For the text-containing cell, return its midpoint in (x, y) coordinate format. 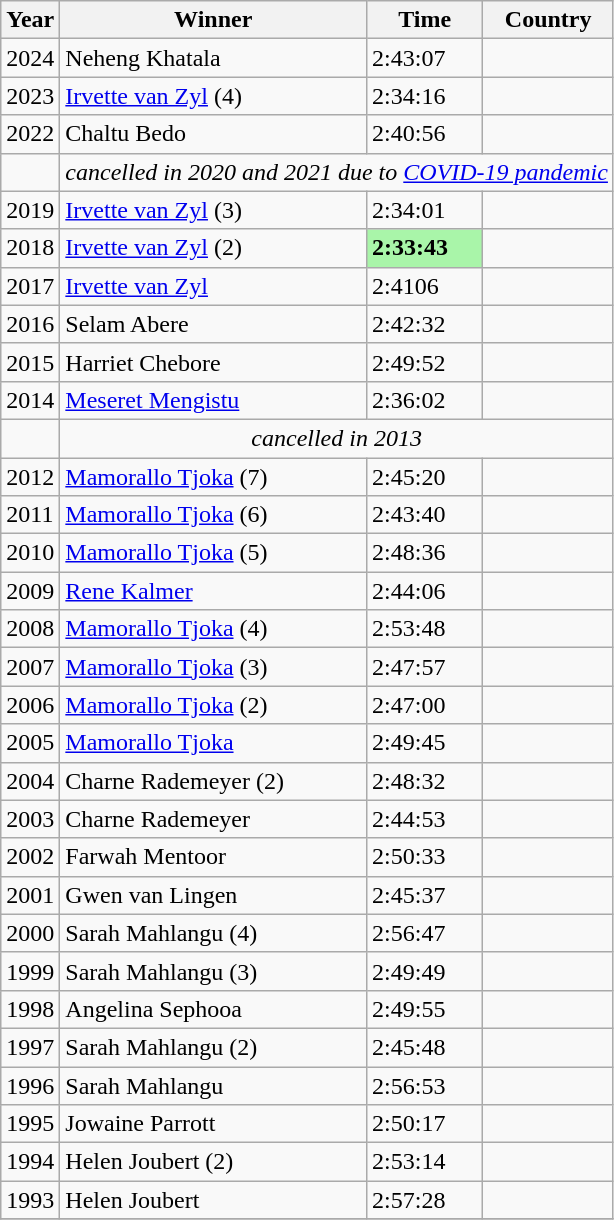
2:47:00 (425, 705)
2014 (30, 400)
2015 (30, 362)
2017 (30, 286)
2006 (30, 705)
2:34:01 (425, 210)
2:43:07 (425, 58)
Neheng Khatala (214, 58)
Charne Rademeyer (214, 819)
Selam Abere (214, 324)
2000 (30, 933)
2018 (30, 248)
Winner (214, 20)
2:50:17 (425, 1124)
2:50:33 (425, 857)
Mamorallo Tjoka (3) (214, 667)
2007 (30, 667)
2:49:55 (425, 1009)
1997 (30, 1047)
2011 (30, 515)
Mamorallo Tjoka (2) (214, 705)
2024 (30, 58)
Sarah Mahlangu (214, 1085)
2003 (30, 819)
2023 (30, 96)
2:49:49 (425, 971)
2012 (30, 477)
Harriet Chebore (214, 362)
1993 (30, 1200)
2001 (30, 895)
Gwen van Lingen (214, 895)
Jowaine Parrott (214, 1124)
2:42:32 (425, 324)
Mamorallo Tjoka (4) (214, 629)
Year (30, 20)
2:49:45 (425, 743)
2:34:16 (425, 96)
2:53:48 (425, 629)
cancelled in 2020 and 2021 due to COVID-19 pandemic (337, 172)
2:57:28 (425, 1200)
2004 (30, 781)
2:40:56 (425, 134)
2008 (30, 629)
2:49:52 (425, 362)
Mamorallo Tjoka (214, 743)
1998 (30, 1009)
2:45:20 (425, 477)
2:43:40 (425, 515)
2:48:32 (425, 781)
2005 (30, 743)
Irvette van Zyl (214, 286)
2009 (30, 591)
1999 (30, 971)
2:56:53 (425, 1085)
2:56:47 (425, 933)
2016 (30, 324)
Sarah Mahlangu (2) (214, 1047)
cancelled in 2013 (337, 438)
2019 (30, 210)
2:4106 (425, 286)
Farwah Mentoor (214, 857)
Rene Kalmer (214, 591)
Helen Joubert (2) (214, 1162)
Helen Joubert (214, 1200)
1995 (30, 1124)
Charne Rademeyer (2) (214, 781)
2:45:37 (425, 895)
Chaltu Bedo (214, 134)
2:36:02 (425, 400)
2:44:53 (425, 819)
1996 (30, 1085)
Irvette van Zyl (2) (214, 248)
1994 (30, 1162)
2:47:57 (425, 667)
Angelina Sephooa (214, 1009)
Country (548, 20)
Time (425, 20)
Mamorallo Tjoka (7) (214, 477)
2:53:14 (425, 1162)
2:48:36 (425, 553)
2:45:48 (425, 1047)
2:33:43 (425, 248)
Irvette van Zyl (4) (214, 96)
2:44:06 (425, 591)
Meseret Mengistu (214, 400)
2002 (30, 857)
Mamorallo Tjoka (5) (214, 553)
Sarah Mahlangu (3) (214, 971)
2010 (30, 553)
Mamorallo Tjoka (6) (214, 515)
Irvette van Zyl (3) (214, 210)
2022 (30, 134)
Sarah Mahlangu (4) (214, 933)
